Find where the given text appears and provide that cell's center as (X, Y) coordinate. 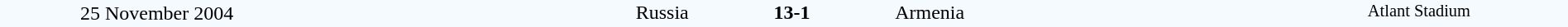
Russia (501, 12)
Atlant Stadium (1419, 13)
13-1 (791, 12)
25 November 2004 (157, 13)
Armenia (1082, 12)
